Locate the cell with the specified text and output its (X, Y) center coordinate. 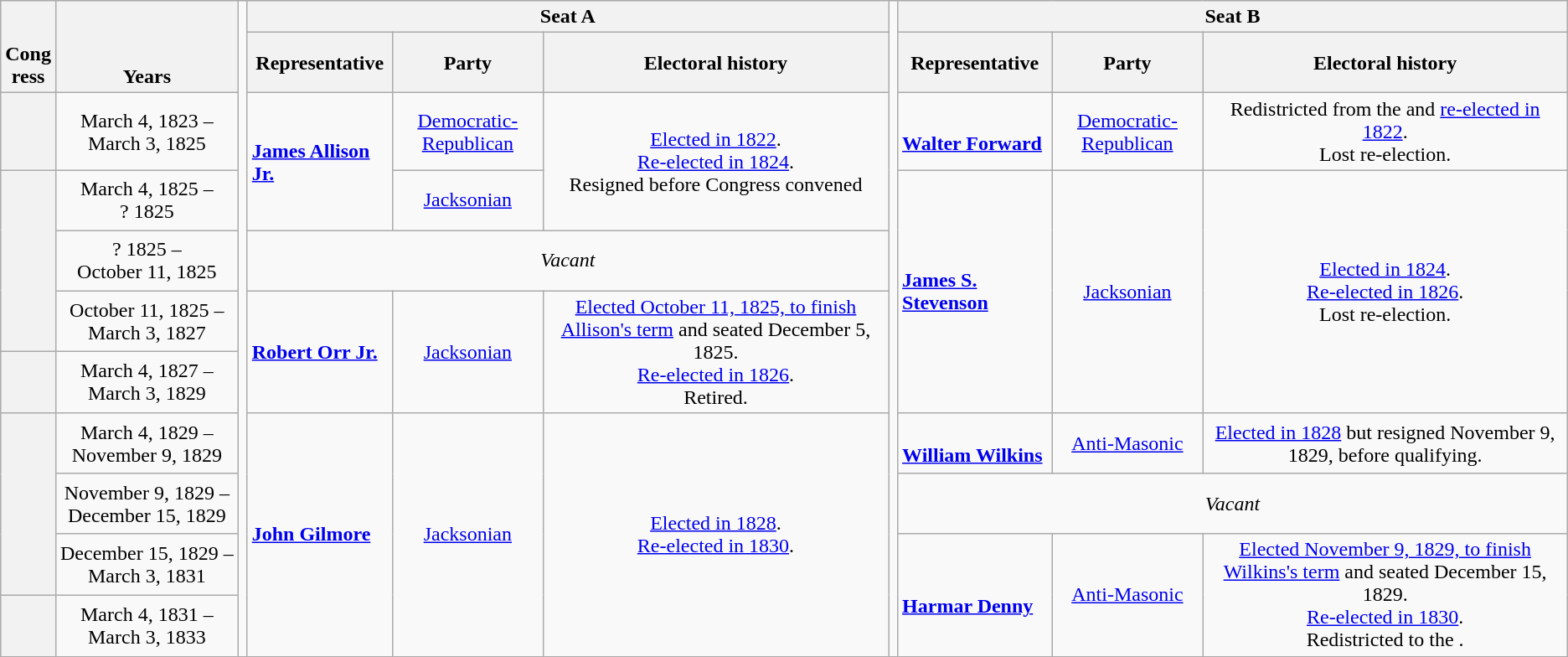
November 9, 1829 –December 15, 1829 (147, 504)
Elected October 11, 1825, to finish Allison's term and seated December 5, 1825.Re-elected in 1826.Retired. (715, 352)
October 11, 1825 –March 3, 1827 (147, 322)
Elected in 1828 but resigned November 9, 1829, before qualifying. (1385, 443)
Walter Forward (975, 132)
March 4, 1827 –March 3, 1829 (147, 382)
March 4, 1823 –March 3, 1825 (147, 132)
Redistricted from the and re-elected in 1822.Lost re-election. (1385, 132)
Seat A (568, 17)
December 15, 1829 –March 3, 1831 (147, 565)
Elected in 1824.Re-elected in 1826.Lost re-election. (1385, 292)
March 4, 1825 –? 1825 (147, 200)
William Wilkins (975, 443)
March 4, 1829 – November 9, 1829 (147, 443)
Elected November 9, 1829, to finish Wilkins's term and seated December 15, 1829.Re-elected in 1830.Redistricted to the . (1385, 595)
Elected in 1828.Re-elected in 1830. (715, 535)
John Gilmore (320, 535)
Robert Orr Jr. (320, 352)
Congress (28, 47)
Elected in 1822.Re-elected in 1824.Resigned before Congress convened (715, 162)
Harmar Denny (975, 595)
? 1825 –October 11, 1825 (147, 261)
James S. Stevenson (975, 292)
March 4, 1831 –March 3, 1833 (147, 625)
Years (147, 47)
Seat B (1233, 17)
James Allison Jr. (320, 162)
